Find where the given text appears and provide that cell's center as [X, Y] coordinate. 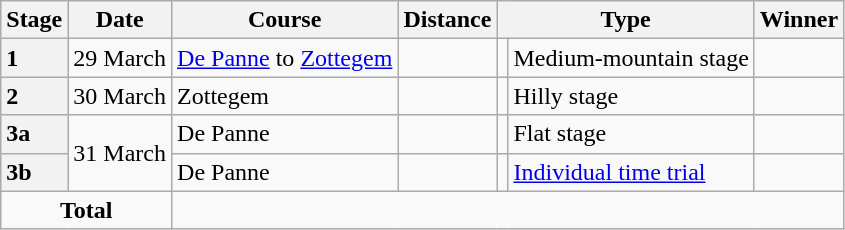
Hilly stage [631, 96]
Distance [448, 20]
Medium-mountain stage [631, 58]
Winner [798, 20]
Date [120, 20]
Zottegem [285, 96]
30 March [120, 96]
Course [285, 20]
De Panne to Zottegem [285, 58]
Total [86, 210]
29 March [120, 58]
3a [34, 134]
1 [34, 58]
31 March [120, 153]
Flat stage [631, 134]
Type [626, 20]
3b [34, 172]
Individual time trial [631, 172]
2 [34, 96]
Stage [34, 20]
